Capture the cell that displays the provided text and extract its (x, y) central coordinate. 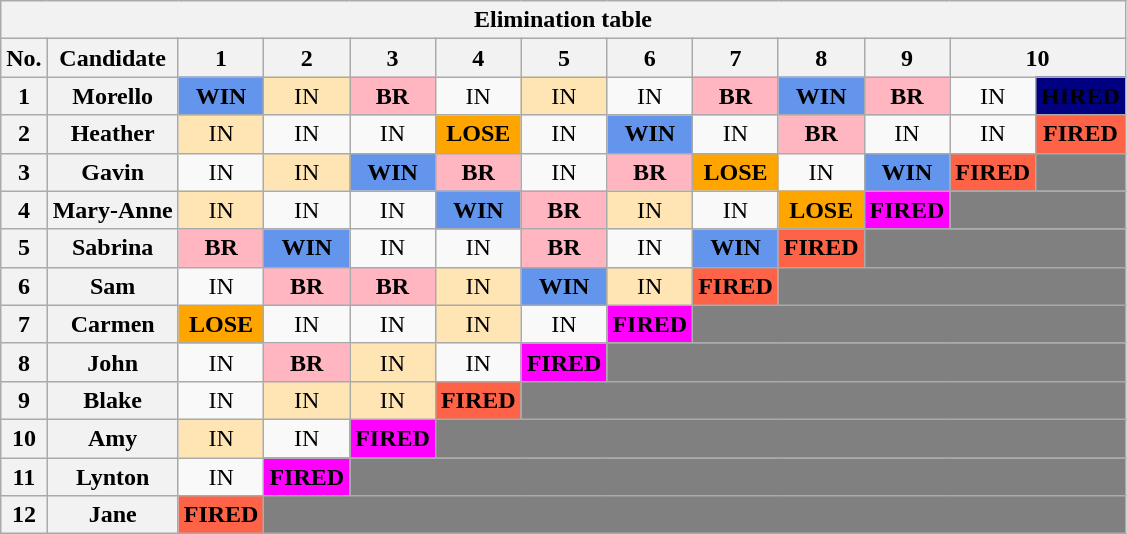
Gavin (112, 172)
John (112, 362)
Morello (112, 96)
Elimination table (564, 20)
Lynton (112, 477)
Carmen (112, 324)
Jane (112, 515)
Blake (112, 400)
11 (24, 477)
HIRED (1081, 96)
Sam (112, 286)
Heather (112, 134)
Sabrina (112, 248)
Mary-Anne (112, 210)
12 (24, 515)
No. (24, 58)
Candidate (112, 58)
Amy (112, 438)
